Output the [X, Y] coordinate of the center of the cell containing the given text.  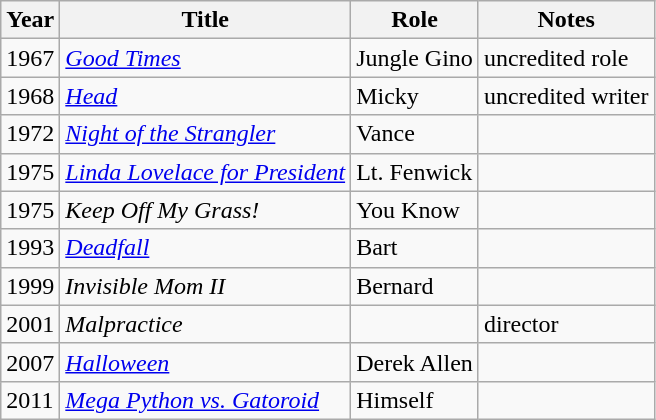
You Know [415, 210]
Malpractice [206, 324]
Mega Python vs. Gatoroid [206, 400]
1993 [30, 248]
Deadfall [206, 248]
1967 [30, 58]
Linda Lovelace for President [206, 172]
2011 [30, 400]
2001 [30, 324]
Good Times [206, 58]
Invisible Mom II [206, 286]
uncredited writer [566, 96]
uncredited role [566, 58]
Derek Allen [415, 362]
Bart [415, 248]
Himself [415, 400]
Vance [415, 134]
2007 [30, 362]
Title [206, 20]
1972 [30, 134]
director [566, 324]
Micky [415, 96]
Halloween [206, 362]
Lt. Fenwick [415, 172]
Notes [566, 20]
Jungle Gino [415, 58]
Role [415, 20]
Year [30, 20]
Bernard [415, 286]
Head [206, 96]
1999 [30, 286]
Keep Off My Grass! [206, 210]
Night of the Strangler [206, 134]
1968 [30, 96]
